Scan for the cell matching the given text and deliver its (X, Y) coordinate at center. 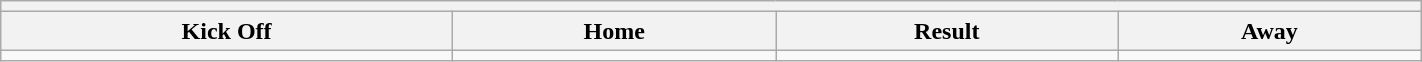
Kick Off (227, 31)
Result (947, 31)
Home (614, 31)
Away (1270, 31)
